Find where the given text appears and provide that cell's center as [X, Y] coordinate. 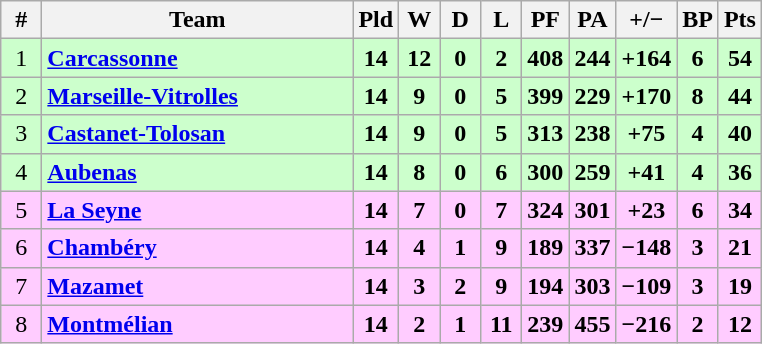
36 [740, 172]
+164 [646, 58]
Team [198, 20]
Montmélian [198, 324]
# [22, 20]
229 [592, 96]
Aubenas [198, 172]
239 [546, 324]
301 [592, 210]
L [502, 20]
19 [740, 286]
300 [546, 172]
337 [592, 248]
313 [546, 134]
303 [592, 286]
BP [698, 20]
11 [502, 324]
40 [740, 134]
+75 [646, 134]
194 [546, 286]
PA [592, 20]
La Seyne [198, 210]
D [460, 20]
399 [546, 96]
Castanet-Tolosan [198, 134]
Marseille-Vitrolles [198, 96]
259 [592, 172]
Mazamet [198, 286]
21 [740, 248]
Pts [740, 20]
Pld [376, 20]
PF [546, 20]
324 [546, 210]
+170 [646, 96]
244 [592, 58]
54 [740, 58]
+41 [646, 172]
34 [740, 210]
189 [546, 248]
+/− [646, 20]
W [420, 20]
Carcassonne [198, 58]
44 [740, 96]
−148 [646, 248]
−216 [646, 324]
Chambéry [198, 248]
+23 [646, 210]
238 [592, 134]
408 [546, 58]
−109 [646, 286]
455 [592, 324]
